Find where the given text appears and provide that cell's center as (x, y) coordinate. 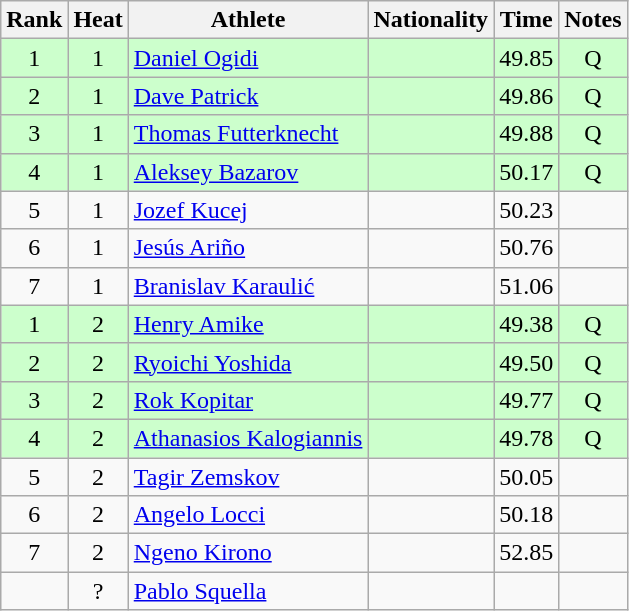
Ngeno Kirono (248, 553)
Notes (593, 20)
Ryoichi Yoshida (248, 362)
49.38 (526, 324)
Jesús Ariño (248, 248)
50.76 (526, 248)
Time (526, 20)
Athlete (248, 20)
Branislav Karaulić (248, 286)
Heat (98, 20)
50.18 (526, 515)
Angelo Locci (248, 515)
Athanasios Kalogiannis (248, 438)
Tagir Zemskov (248, 477)
Rank (34, 20)
50.17 (526, 172)
49.77 (526, 400)
Henry Amike (248, 324)
Dave Patrick (248, 96)
49.50 (526, 362)
49.78 (526, 438)
Pablo Squella (248, 591)
Thomas Futterknecht (248, 134)
51.06 (526, 286)
52.85 (526, 553)
49.88 (526, 134)
49.86 (526, 96)
? (98, 591)
49.85 (526, 58)
Nationality (431, 20)
Rok Kopitar (248, 400)
Jozef Kucej (248, 210)
Aleksey Bazarov (248, 172)
Daniel Ogidi (248, 58)
50.23 (526, 210)
50.05 (526, 477)
